Determine the (X, Y) coordinate at the center of the cell enclosing the given text.  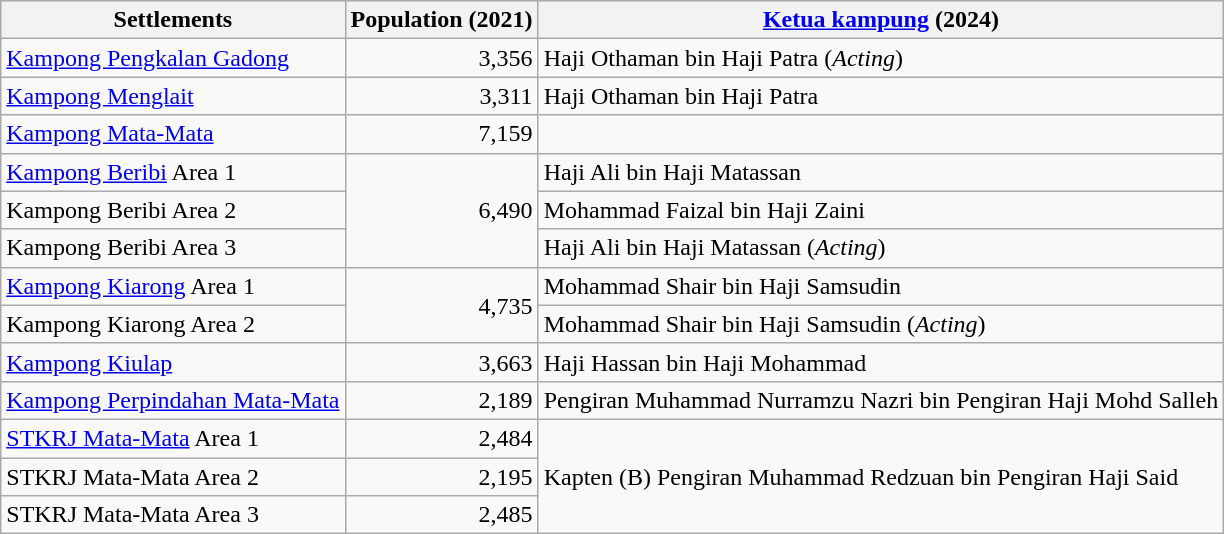
Haji Ali bin Haji Matassan (Acting) (881, 248)
Ketua kampung (2024) (881, 20)
STKRJ Mata-Mata Area 2 (173, 477)
Haji Ali bin Haji Matassan (881, 172)
3,356 (442, 58)
Mohammad Shair bin Haji Samsudin (881, 286)
7,159 (442, 134)
Kapten (B) Pengiran Muhammad Redzuan bin Pengiran Haji Said (881, 476)
2,189 (442, 400)
Kampong Kiarong Area 1 (173, 286)
3,311 (442, 96)
Mohammad Faizal bin Haji Zaini (881, 210)
2,195 (442, 477)
4,735 (442, 305)
STKRJ Mata-Mata Area 1 (173, 438)
Kampong Kiarong Area 2 (173, 324)
Kampong Pengkalan Gadong (173, 58)
Kampong Menglait (173, 96)
Kampong Beribi Area 3 (173, 248)
2,484 (442, 438)
Kampong Beribi Area 2 (173, 210)
Mohammad Shair bin Haji Samsudin (Acting) (881, 324)
Population (2021) (442, 20)
Haji Othaman bin Haji Patra (881, 96)
Kampong Kiulap (173, 362)
Kampong Perpindahan Mata-Mata (173, 400)
Kampong Beribi Area 1 (173, 172)
2,485 (442, 515)
Pengiran Muhammad Nurramzu Nazri bin Pengiran Haji Mohd Salleh (881, 400)
STKRJ Mata-Mata Area 3 (173, 515)
Haji Othaman bin Haji Patra (Acting) (881, 58)
3,663 (442, 362)
Haji Hassan bin Haji Mohammad (881, 362)
Kampong Mata-Mata (173, 134)
6,490 (442, 210)
Settlements (173, 20)
